Locate the cell with the specified text and output its (x, y) center coordinate. 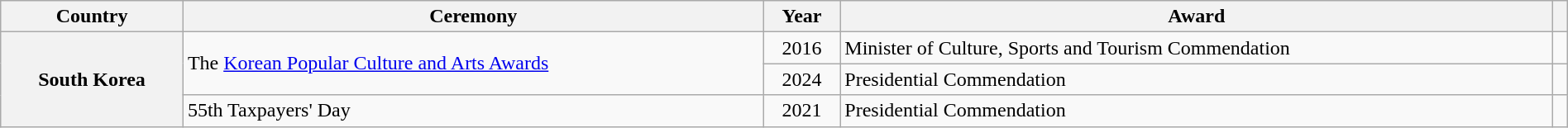
Country (93, 17)
Award (1197, 17)
2021 (802, 111)
Year (802, 17)
55th Taxpayers' Day (473, 111)
The Korean Popular Culture and Arts Awards (473, 64)
2016 (802, 48)
Minister of Culture, Sports and Tourism Commendation (1197, 48)
South Korea (93, 79)
Ceremony (473, 17)
2024 (802, 79)
